Find where the given text appears and provide that cell's center as [x, y] coordinate. 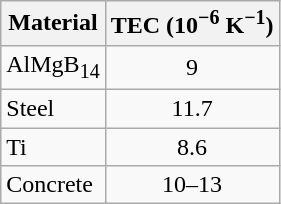
Material [53, 24]
Steel [53, 109]
9 [192, 67]
Concrete [53, 185]
8.6 [192, 147]
11.7 [192, 109]
TEC (10−6 K−1) [192, 24]
10–13 [192, 185]
Ti [53, 147]
AlMgB14 [53, 67]
